Pinpoint the cell where the given text exists, returning its [x, y] midpoint coordinate. 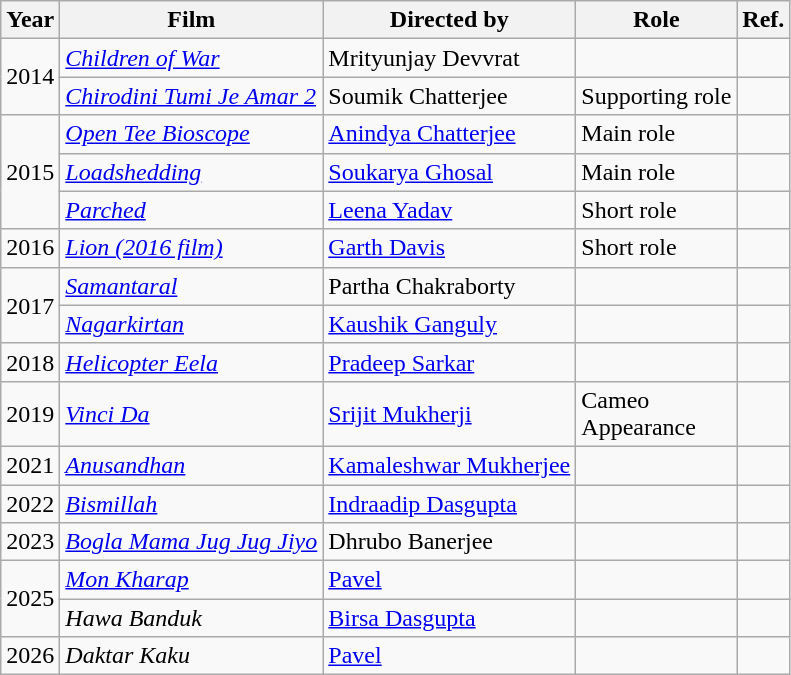
Daktar Kaku [192, 656]
Anindya Chatterjee [450, 134]
Leena Yadav [450, 210]
2016 [30, 248]
Directed by [450, 20]
Partha Chakraborty [450, 286]
2026 [30, 656]
Bismillah [192, 503]
CameoAppearance [656, 414]
Lion (2016 film) [192, 248]
Supporting role [656, 96]
2023 [30, 542]
Indraadip Dasgupta [450, 503]
Hawa Banduk [192, 618]
2017 [30, 305]
Open Tee Bioscope [192, 134]
Kaushik Ganguly [450, 324]
Birsa Dasgupta [450, 618]
Role [656, 20]
Soumik Chatterjee [450, 96]
Chirodini Tumi Je Amar 2 [192, 96]
Srijit Mukherji [450, 414]
Vinci Da [192, 414]
Helicopter Eela [192, 362]
2021 [30, 465]
Pradeep Sarkar [450, 362]
2025 [30, 599]
Garth Davis [450, 248]
Loadshedding [192, 172]
2014 [30, 77]
Soukarya Ghosal [450, 172]
2015 [30, 172]
Mrityunjay Devvrat [450, 58]
Film [192, 20]
2018 [30, 362]
2019 [30, 414]
Dhrubo Banerjee [450, 542]
Parched [192, 210]
Children of War [192, 58]
Ref. [764, 20]
Mon Kharap [192, 580]
Anusandhan [192, 465]
2022 [30, 503]
Kamaleshwar Mukherjee [450, 465]
Year [30, 20]
Nagarkirtan [192, 324]
Samantaral [192, 286]
Bogla Mama Jug Jug Jiyo [192, 542]
